Find where the given text appears and provide that cell's center as [X, Y] coordinate. 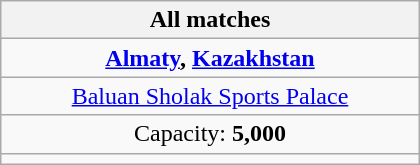
Baluan Sholak Sports Palace [210, 96]
Capacity: 5,000 [210, 134]
All matches [210, 20]
Almaty, Kazakhstan [210, 58]
